Output the (X, Y) coordinate of the center of the cell containing the given text.  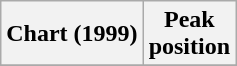
Peakposition (189, 34)
Chart (1999) (72, 34)
